Identify which cell holds the provided text, then report its [x, y] central coordinate. 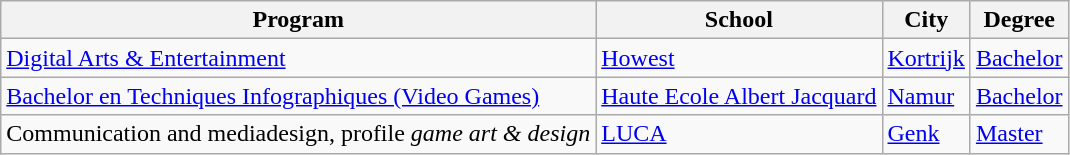
Communication and mediadesign, profile game art & design [298, 134]
Program [298, 20]
Bachelor en Techniques Infographiques (Video Games) [298, 96]
LUCA [739, 134]
Haute Ecole Albert Jacquard [739, 96]
Master [1019, 134]
City [926, 20]
Genk [926, 134]
Namur [926, 96]
Kortrijk [926, 58]
School [739, 20]
Degree [1019, 20]
Digital Arts & Entertainment [298, 58]
Howest [739, 58]
